Extract the [x, y] coordinate from the center of the cell holding the provided text.  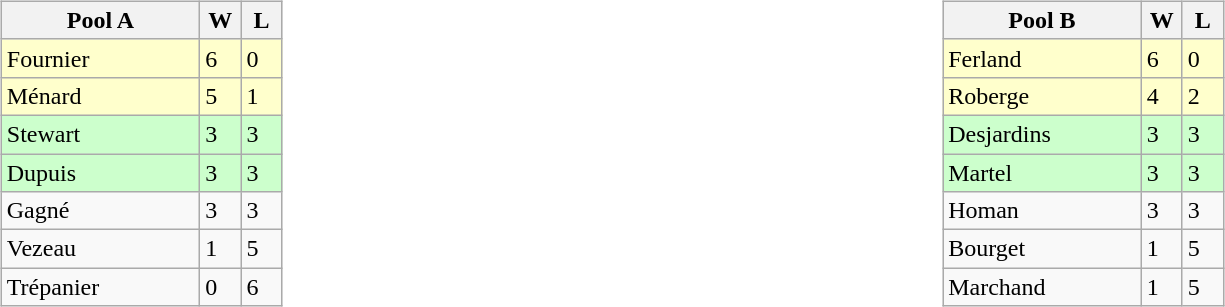
Homan [1042, 211]
Stewart [100, 134]
Marchand [1042, 287]
Roberge [1042, 96]
4 [1162, 96]
Pool A [100, 20]
Trépanier [100, 287]
Vezeau [100, 249]
Dupuis [100, 173]
Desjardins [1042, 134]
Pool B [1042, 20]
Gagné [100, 211]
Martel [1042, 173]
Fournier [100, 58]
Bourget [1042, 249]
2 [1202, 96]
Ferland [1042, 58]
Ménard [100, 96]
